Search for the cell housing the specified text and yield its (X, Y) center coordinate. 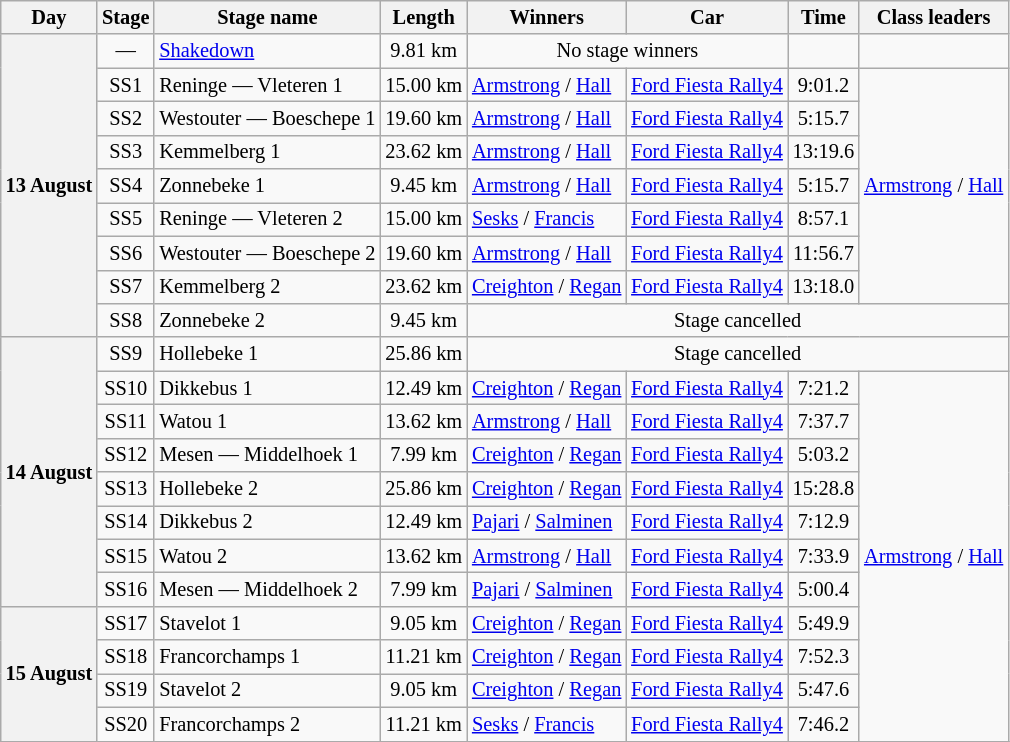
11:56.7 (824, 253)
Stage (126, 17)
SS16 (126, 589)
5:00.4 (824, 589)
9.81 km (424, 51)
SS3 (126, 152)
15:28.8 (824, 489)
5:03.2 (824, 455)
Stage name (267, 17)
SS7 (126, 287)
SS8 (126, 320)
Francorchamps 1 (267, 657)
Kemmelberg 2 (267, 287)
SS18 (126, 657)
Reninge — Vleteren 2 (267, 219)
Class leaders (934, 17)
5:49.9 (824, 623)
9:01.2 (824, 85)
— (126, 51)
Francorchamps 2 (267, 724)
Day (49, 17)
SS13 (126, 489)
SS11 (126, 421)
Hollebeke 2 (267, 489)
14 August (49, 472)
Car (706, 17)
7:37.7 (824, 421)
SS6 (126, 253)
SS19 (126, 690)
Westouter — Boeschepe 1 (267, 118)
SS17 (126, 623)
SS1 (126, 85)
13:19.6 (824, 152)
Time (824, 17)
7:21.2 (824, 388)
Reninge — Vleteren 1 (267, 85)
13 August (49, 186)
Mesen — Middelhoek 1 (267, 455)
Watou 1 (267, 421)
Westouter — Boeschepe 2 (267, 253)
SS4 (126, 186)
13:18.0 (824, 287)
7:12.9 (824, 522)
Zonnebeke 2 (267, 320)
SS2 (126, 118)
Dikkebus 2 (267, 522)
Kemmelberg 1 (267, 152)
15 August (49, 674)
SS5 (126, 219)
8:57.1 (824, 219)
Length (424, 17)
SS12 (126, 455)
Dikkebus 1 (267, 388)
Zonnebeke 1 (267, 186)
7:52.3 (824, 657)
SS14 (126, 522)
Mesen — Middelhoek 2 (267, 589)
SS9 (126, 354)
Stavelot 2 (267, 690)
Watou 2 (267, 556)
No stage winners (628, 51)
Stavelot 1 (267, 623)
Hollebeke 1 (267, 354)
SS20 (126, 724)
7:33.9 (824, 556)
SS10 (126, 388)
7:46.2 (824, 724)
5:47.6 (824, 690)
SS15 (126, 556)
Shakedown (267, 51)
Winners (546, 17)
